Output the (X, Y) coordinate of the center of the cell containing the given text.  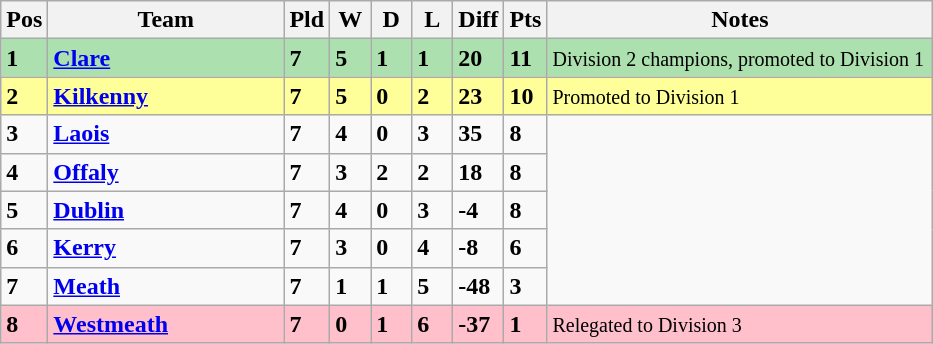
Meath (166, 286)
Pld (307, 20)
Promoted to Division 1 (740, 96)
Pos (24, 20)
Relegated to Division 3 (740, 324)
Westmeath (166, 324)
Diff (478, 20)
-37 (478, 324)
Laois (166, 134)
Team (166, 20)
Notes (740, 20)
-4 (478, 210)
Dublin (166, 210)
Pts (526, 20)
W (350, 20)
Kerry (166, 248)
-8 (478, 248)
D (392, 20)
18 (478, 172)
10 (526, 96)
Clare (166, 58)
Division 2 champions, promoted to Division 1 (740, 58)
11 (526, 58)
-48 (478, 286)
35 (478, 134)
Kilkenny (166, 96)
23 (478, 96)
L (432, 20)
Offaly (166, 172)
20 (478, 58)
